Determine the [X, Y] coordinate at the center of the cell enclosing the given text.  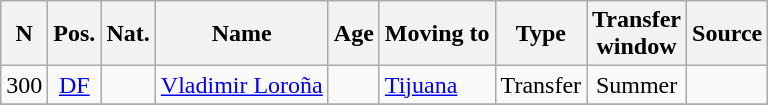
300 [24, 85]
Tijuana [437, 85]
Vladimir Loroña [242, 85]
DF [74, 85]
Transferwindow [637, 34]
Summer [637, 85]
N [24, 34]
Name [242, 34]
Pos. [74, 34]
Type [541, 34]
Moving to [437, 34]
Source [728, 34]
Nat. [128, 34]
Age [354, 34]
Transfer [541, 85]
